Determine the [X, Y] coordinate at the center of the cell enclosing the given text.  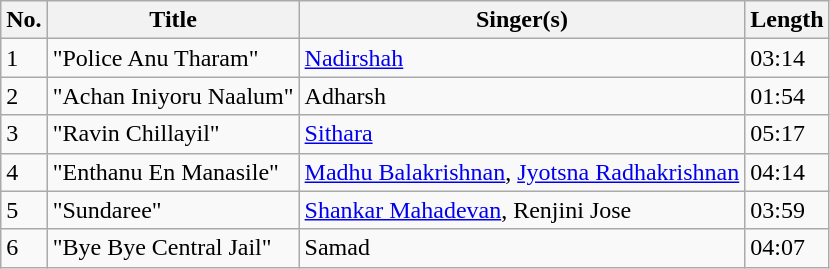
Length [787, 20]
Samad [522, 248]
03:14 [787, 58]
Title [173, 20]
"Police Anu Tharam" [173, 58]
"Sundaree" [173, 210]
Sithara [522, 134]
"Achan Iniyoru Naalum" [173, 96]
5 [24, 210]
1 [24, 58]
04:14 [787, 172]
"Bye Bye Central Jail" [173, 248]
3 [24, 134]
"Enthanu En Manasile" [173, 172]
No. [24, 20]
"Ravin Chillayil" [173, 134]
Nadirshah [522, 58]
2 [24, 96]
Shankar Mahadevan, Renjini Jose [522, 210]
6 [24, 248]
Madhu Balakrishnan, Jyotsna Radhakrishnan [522, 172]
05:17 [787, 134]
4 [24, 172]
01:54 [787, 96]
04:07 [787, 248]
03:59 [787, 210]
Singer(s) [522, 20]
Adharsh [522, 96]
